Identify which cell holds the provided text, then report its [X, Y] central coordinate. 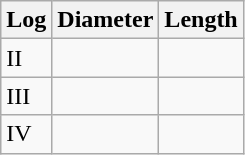
II [26, 58]
IV [26, 134]
Log [26, 20]
Diameter [106, 20]
Length [201, 20]
III [26, 96]
